From the cell containing the given text, extract its center point as (X, Y) coordinate. 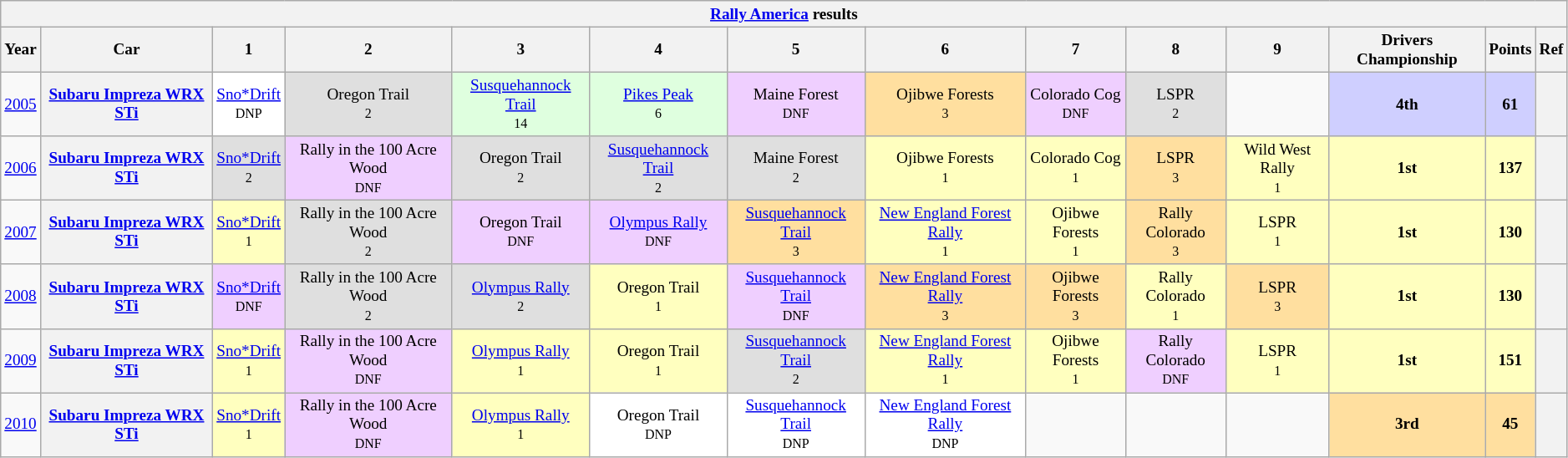
151 (1510, 361)
Drivers Championship (1407, 49)
Oregon TrailDNP (658, 425)
2 (368, 49)
2007 (21, 232)
LSPR2 (1175, 104)
Sno*DriftDNF (249, 296)
5 (795, 49)
1 (249, 49)
New England Forest RallyDNP (946, 425)
Rally America results (784, 14)
Olympus RallyDNF (658, 232)
61 (1510, 104)
4th (1407, 104)
Susquehannock TrailDNP (795, 425)
Colorado Cog1 (1076, 169)
4 (658, 49)
New England Forest Rally3 (946, 296)
Susquehannock Trail3 (795, 232)
Rally Colorado1 (1175, 296)
2005 (21, 104)
3rd (1407, 425)
2009 (21, 361)
Maine ForestDNF (795, 104)
137 (1510, 169)
7 (1076, 49)
Susquehannock Trail14 (521, 104)
Sno*Drift2 (249, 169)
Car (126, 49)
Colorado CogDNF (1076, 104)
2008 (21, 296)
Rally ColoradoDNF (1175, 361)
8 (1175, 49)
9 (1277, 49)
Rally Colorado3 (1175, 232)
3 (521, 49)
Ref (1551, 49)
6 (946, 49)
Oregon TrailDNF (521, 232)
Points (1510, 49)
Sno*DriftDNP (249, 104)
Maine Forest2 (795, 169)
45 (1510, 425)
2006 (21, 169)
2010 (21, 425)
Susquehannock TrailDNF (795, 296)
Pikes Peak6 (658, 104)
Year (21, 49)
Olympus Rally2 (521, 296)
Wild West Rally1 (1277, 169)
